Locate the cell with the specified text and output its [x, y] center coordinate. 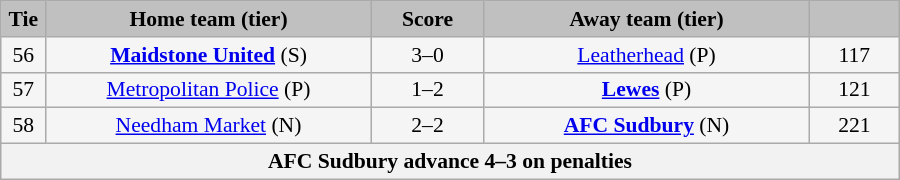
Maidstone United (S) [209, 55]
56 [24, 55]
117 [854, 55]
Metropolitan Police (P) [209, 90]
57 [24, 90]
Leatherhead (P) [647, 55]
Tie [24, 19]
121 [854, 90]
Away team (tier) [647, 19]
58 [24, 126]
1–2 [427, 90]
Score [427, 19]
3–0 [427, 55]
221 [854, 126]
AFC Sudbury advance 4–3 on penalties [450, 162]
Needham Market (N) [209, 126]
2–2 [427, 126]
Lewes (P) [647, 90]
Home team (tier) [209, 19]
AFC Sudbury (N) [647, 126]
